Identify which cell holds the provided text, then report its [x, y] central coordinate. 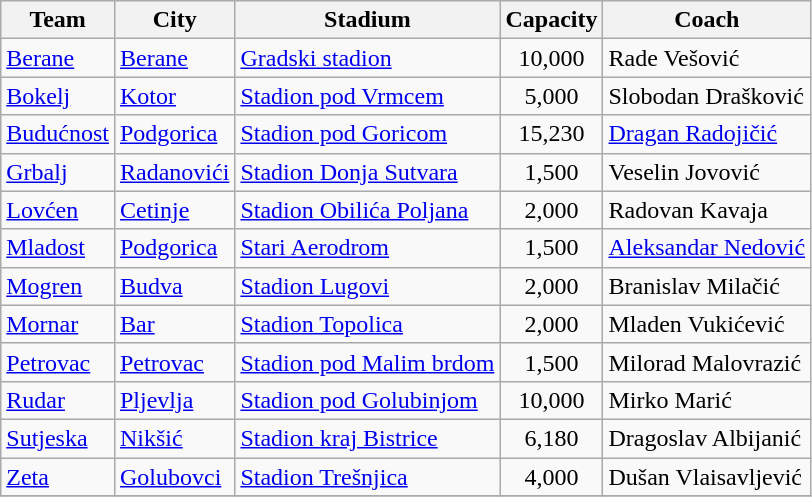
Mladen Vukićević [707, 324]
Radanovići [174, 172]
Bar [174, 324]
Budućnost [58, 134]
Stadion Donja Sutvara [368, 172]
Milorad Malovrazić [707, 362]
Mogren [58, 286]
Rudar [58, 400]
Dušan Vlaisavljević [707, 477]
Stadion pod Goricom [368, 134]
Bokelj [58, 96]
Cetinje [174, 210]
Stadion Lugovi [368, 286]
Stadion pod Vrmcem [368, 96]
Veselin Jovović [707, 172]
Mornar [58, 324]
Radovan Kavaja [707, 210]
Branislav Milačić [707, 286]
15,230 [552, 134]
Stadion kraj Bistrice [368, 438]
Dragan Radojičić [707, 134]
6,180 [552, 438]
Aleksandar Nedović [707, 248]
Lovćen [58, 210]
City [174, 20]
Golubovci [174, 477]
Sutjeska [58, 438]
Mirko Marić [707, 400]
Stadion Trešnjica [368, 477]
Kotor [174, 96]
Pljevlja [174, 400]
Budva [174, 286]
Nikšić [174, 438]
Stari Aerodrom [368, 248]
Gradski stadion [368, 58]
Rade Vešović [707, 58]
Slobodan Drašković [707, 96]
5,000 [552, 96]
Dragoslav Albijanić [707, 438]
Stadion pod Golubinjom [368, 400]
Mladost [58, 248]
Stadium [368, 20]
Stadion pod Malim brdom [368, 362]
Capacity [552, 20]
Stadion Obilića Poljana [368, 210]
Zeta [58, 477]
Stadion Topolica [368, 324]
Coach [707, 20]
Grbalj [58, 172]
Team [58, 20]
4,000 [552, 477]
